Determine the [X, Y] coordinate at the center of the cell enclosing the given text.  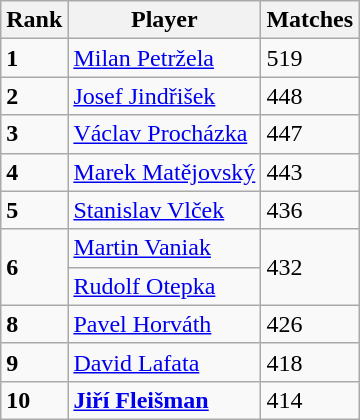
Rank [34, 20]
4 [34, 172]
8 [34, 324]
10 [34, 400]
3 [34, 134]
1 [34, 58]
447 [310, 134]
426 [310, 324]
Marek Matějovský [164, 172]
418 [310, 362]
Matches [310, 20]
Rudolf Otepka [164, 286]
2 [34, 96]
414 [310, 400]
448 [310, 96]
443 [310, 172]
Pavel Horváth [164, 324]
6 [34, 267]
Josef Jindřišek [164, 96]
Player [164, 20]
Stanislav Vlček [164, 210]
Milan Petržela [164, 58]
Václav Procházka [164, 134]
436 [310, 210]
Martin Vaniak [164, 248]
5 [34, 210]
432 [310, 267]
David Lafata [164, 362]
9 [34, 362]
Jiří Fleišman [164, 400]
519 [310, 58]
